From the cell containing the given text, extract its center point as [X, Y] coordinate. 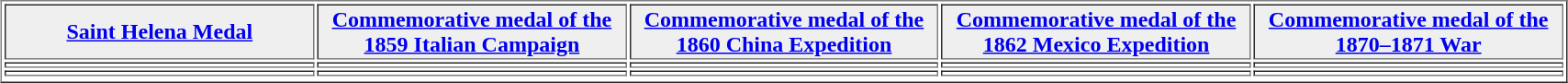
Commemorative medal of the 1859 Italian Campaign [472, 31]
Commemorative medal of the 1870–1871 War [1408, 31]
Commemorative medal of the 1862 Mexico Expedition [1096, 31]
Saint Helena Medal [160, 31]
Commemorative medal of the 1860 China Expedition [784, 31]
